Output the [x, y] coordinate of the center of the cell containing the given text.  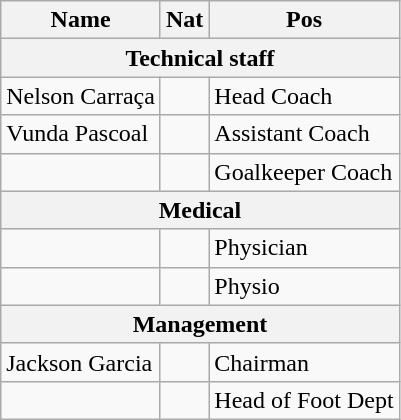
Nelson Carraça [81, 96]
Name [81, 20]
Nat [184, 20]
Pos [304, 20]
Technical staff [200, 58]
Jackson Garcia [81, 362]
Physio [304, 286]
Head of Foot Dept [304, 400]
Head Coach [304, 96]
Vunda Pascoal [81, 134]
Management [200, 324]
Medical [200, 210]
Physician [304, 248]
Chairman [304, 362]
Assistant Coach [304, 134]
Goalkeeper Coach [304, 172]
